Determine the (x, y) coordinate at the center of the cell enclosing the given text.  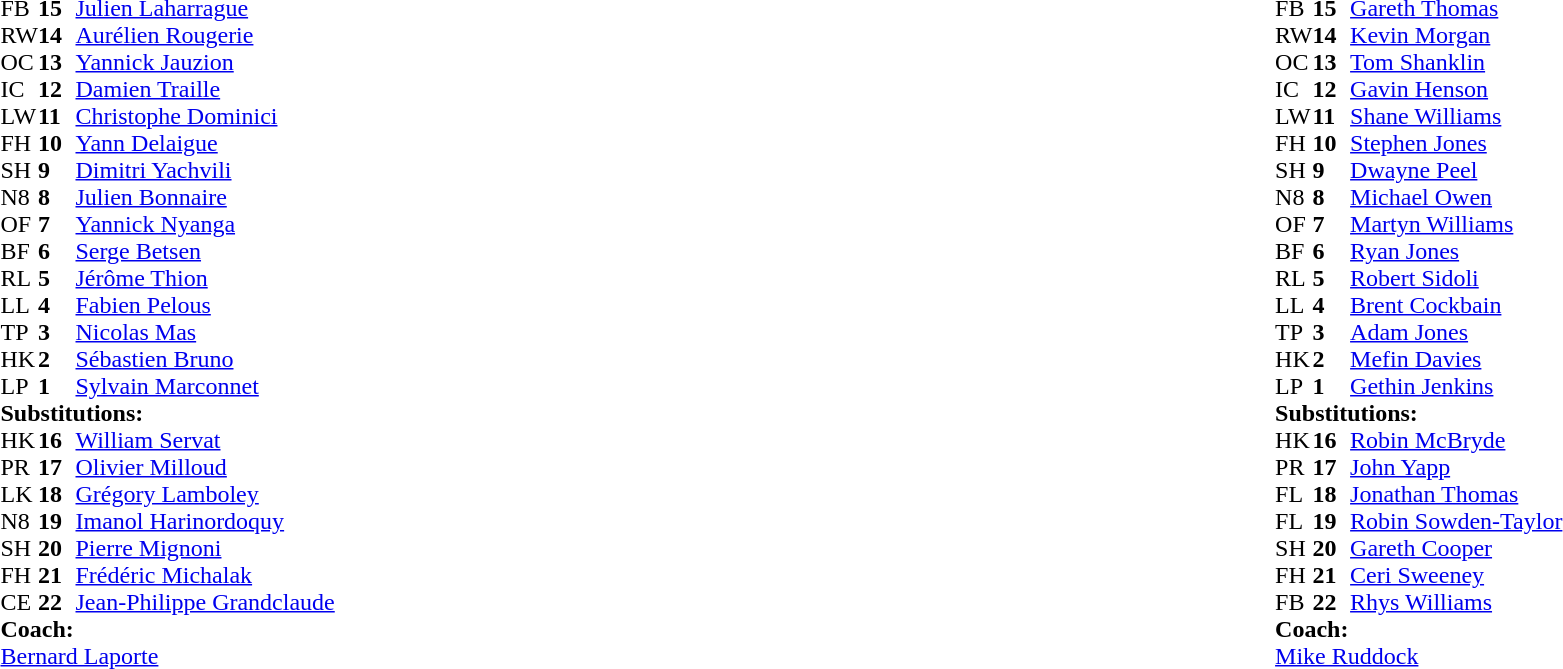
Kevin Morgan (1456, 36)
Sylvain Marconnet (206, 386)
Yannick Jauzion (206, 62)
Shane Williams (1456, 116)
John Yapp (1456, 468)
Gethin Jenkins (1456, 386)
Gareth Cooper (1456, 548)
Bernard Laporte (167, 656)
Fabien Pelous (206, 306)
Yannick Nyanga (206, 224)
Dwayne Peel (1456, 170)
Martyn Williams (1456, 224)
Olivier Milloud (206, 468)
Damien Traille (206, 90)
Frédéric Michalak (206, 576)
Brent Cockbain (1456, 306)
Ryan Jones (1456, 252)
CE (19, 602)
Stephen Jones (1456, 144)
Ceri Sweeney (1456, 576)
William Servat (206, 440)
Robin Sowden-Taylor (1456, 522)
Imanol Harinordoquy (206, 522)
Grégory Lamboley (206, 494)
Serge Betsen (206, 252)
Dimitri Yachvili (206, 170)
Jean-Philippe Grandclaude (206, 602)
Robin McBryde (1456, 440)
LK (19, 494)
Mike Ruddock (1418, 656)
Jérôme Thion (206, 278)
Christophe Dominici (206, 116)
Yann Delaigue (206, 144)
Jonathan Thomas (1456, 494)
Tom Shanklin (1456, 62)
Pierre Mignoni (206, 548)
Aurélien Rougerie (206, 36)
Mefin Davies (1456, 360)
Robert Sidoli (1456, 278)
Julien Bonnaire (206, 198)
Rhys Williams (1456, 602)
Nicolas Mas (206, 332)
Gavin Henson (1456, 90)
FB (1294, 602)
Michael Owen (1456, 198)
Sébastien Bruno (206, 360)
Adam Jones (1456, 332)
